Return the [x, y] coordinate for the center point of the cell that contains the specified text.  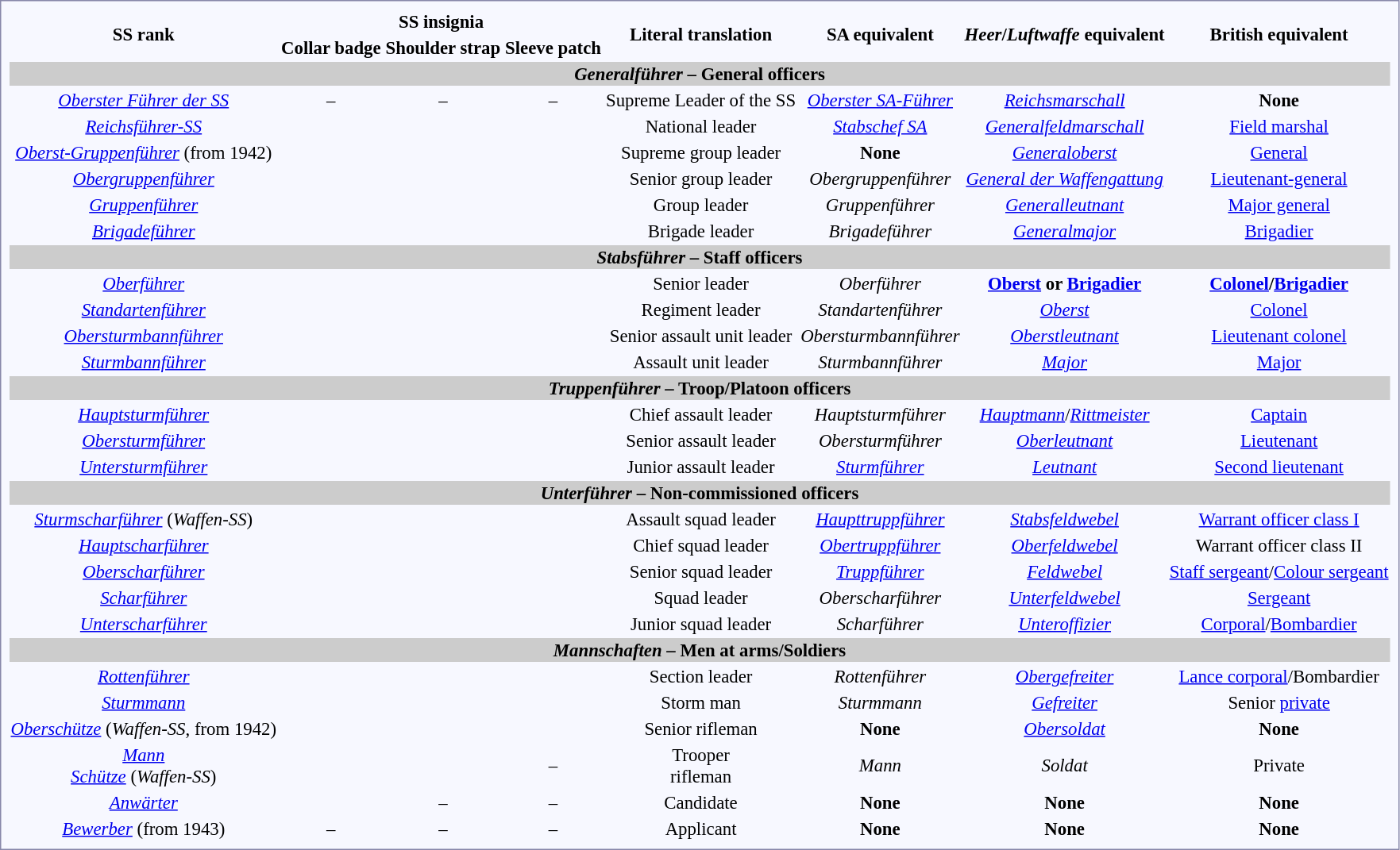
Oberfeldwebel [1064, 545]
Heer/Luftwaffe equivalent [1064, 35]
Hauptscharführer [144, 545]
Mann [880, 765]
Senior squad leader [700, 571]
Sturmführer [880, 467]
Gefreiter [1064, 702]
Generalfeldmarschall [1064, 126]
Feldwebel [1064, 571]
Sergeant [1279, 598]
Unterfeldwebel [1064, 598]
Stabsführer – Staff officers [700, 257]
Lieutenant colonel [1279, 336]
Truppführer [880, 571]
Lance corporal/Bombardier [1279, 676]
Sturmscharführer (Waffen-SS) [144, 519]
Mannschaften – Men at arms/Soldiers [700, 650]
Colonel/Brigadier [1279, 283]
Generaloberst [1064, 152]
Regiment leader [700, 310]
Truppenführer – Troop/Platoon officers [700, 388]
Reichsmarschall [1064, 100]
Generalführer – General officers [700, 74]
Oberst [1064, 310]
Sleeve patch [553, 48]
Applicant [700, 829]
Senior leader [700, 283]
Supreme Leader of the SS [700, 100]
Junior assault leader [700, 467]
Colonel [1279, 310]
Oberstleutnant [1064, 336]
National leader [700, 126]
SS insignia [442, 21]
Untersturmführer [144, 467]
Senior private [1279, 702]
Generalleutnant [1064, 205]
Senior rifleman [700, 729]
Obergefreiter [1064, 676]
Squad leader [700, 598]
Major general [1279, 205]
Oberst or Brigadier [1064, 283]
SA equivalent [880, 35]
Section leader [700, 676]
Second lieutenant [1279, 467]
Haupttruppführer [880, 519]
Unteroffizier [1064, 624]
Oberster SA-Führer [880, 100]
Senior assault unit leader [700, 336]
Chief assault leader [700, 414]
Field marshal [1279, 126]
Stabsfeldwebel [1064, 519]
Captain [1279, 414]
Senior group leader [700, 179]
Corporal/Bombardier [1279, 624]
British equivalent [1279, 35]
Unterscharführer [144, 624]
Literal translation [700, 35]
Obersoldat [1064, 729]
Soldat [1064, 765]
General [1279, 152]
Hauptmann/Rittmeister [1064, 414]
Supreme group leader [700, 152]
Anwärter [144, 802]
Senior assault leader [700, 440]
Private [1279, 765]
Trooperrifleman [700, 765]
SS rank [144, 35]
Group leader [700, 205]
Oberleutnant [1064, 440]
Warrant officer class I [1279, 519]
Leutnant [1064, 467]
Chief squad leader [700, 545]
Assault squad leader [700, 519]
Storm man [700, 702]
Brigadier [1279, 231]
Candidate [700, 802]
Shoulder strap [443, 48]
Staff sergeant/Colour sergeant [1279, 571]
Lieutenant-general [1279, 179]
Unterführer – Non-commissioned officers [700, 493]
Stabschef SA [880, 126]
Oberster Führer der SS [144, 100]
Obertruppführer [880, 545]
Bewerber (from 1943) [144, 829]
Collar badge [332, 48]
MannSchütze (Waffen-SS) [144, 765]
Reichsführer-SS [144, 126]
Junior squad leader [700, 624]
Assault unit leader [700, 362]
General der Waffengattung [1064, 179]
Warrant officer class II [1279, 545]
Lieutenant [1279, 440]
Oberst-Gruppenführer (from 1942) [144, 152]
Oberschütze (Waffen-SS, from 1942) [144, 729]
Brigade leader [700, 231]
Generalmajor [1064, 231]
